Capture the cell that displays the provided text and extract its [x, y] central coordinate. 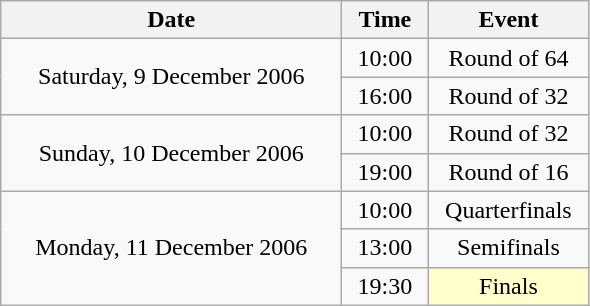
Semifinals [508, 248]
Date [172, 20]
Round of 64 [508, 58]
19:00 [385, 172]
16:00 [385, 96]
Time [385, 20]
Quarterfinals [508, 210]
Finals [508, 286]
Event [508, 20]
Sunday, 10 December 2006 [172, 153]
19:30 [385, 286]
Monday, 11 December 2006 [172, 248]
Round of 16 [508, 172]
Saturday, 9 December 2006 [172, 77]
13:00 [385, 248]
